Identify which cell holds the provided text, then report its [x, y] central coordinate. 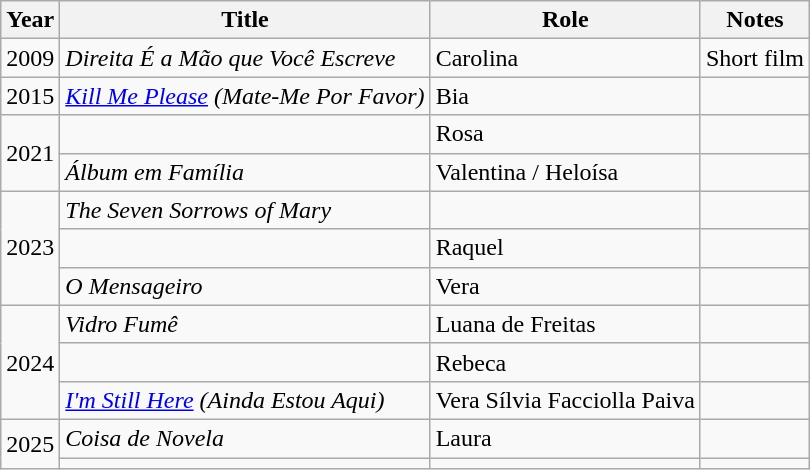
Valentina / Heloísa [565, 172]
The Seven Sorrows of Mary [245, 210]
Laura [565, 438]
Vera [565, 286]
O Mensageiro [245, 286]
2009 [30, 58]
Direita É a Mão que Você Escreve [245, 58]
Carolina [565, 58]
2025 [30, 444]
2015 [30, 96]
Coisa de Novela [245, 438]
Rosa [565, 134]
Álbum em Família [245, 172]
Rebeca [565, 362]
Luana de Freitas [565, 324]
Vera Sílvia Facciolla Paiva [565, 400]
Year [30, 20]
Notes [754, 20]
I'm Still Here (Ainda Estou Aqui) [245, 400]
Bia [565, 96]
Title [245, 20]
2023 [30, 248]
2021 [30, 153]
Raquel [565, 248]
Vidro Fumê [245, 324]
Kill Me Please (Mate-Me Por Favor) [245, 96]
2024 [30, 362]
Short film [754, 58]
Role [565, 20]
